Identify which cell holds the provided text, then report its [x, y] central coordinate. 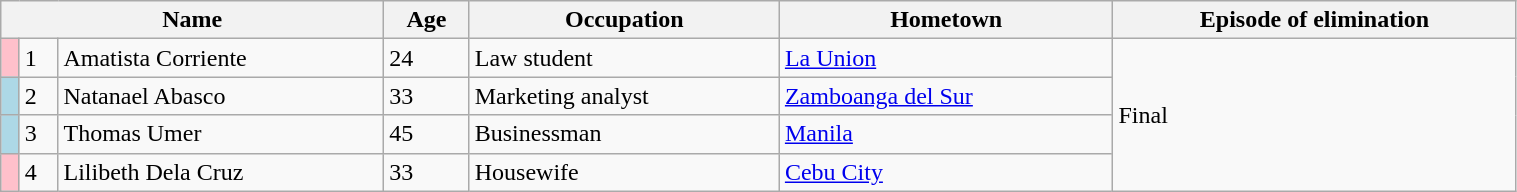
Age [427, 20]
45 [427, 134]
Businessman [624, 134]
3 [38, 134]
Zamboanga del Sur [946, 96]
Law student [624, 58]
Thomas Umer [221, 134]
Natanael Abasco [221, 96]
Occupation [624, 20]
Amatista Corriente [221, 58]
Hometown [946, 20]
La Union [946, 58]
24 [427, 58]
Lilibeth Dela Cruz [221, 172]
Marketing analyst [624, 96]
Cebu City [946, 172]
1 [38, 58]
2 [38, 96]
Manila [946, 134]
Episode of elimination [1314, 20]
Name [192, 20]
Final [1314, 115]
Housewife [624, 172]
4 [38, 172]
